Capture the cell that displays the provided text and extract its [X, Y] central coordinate. 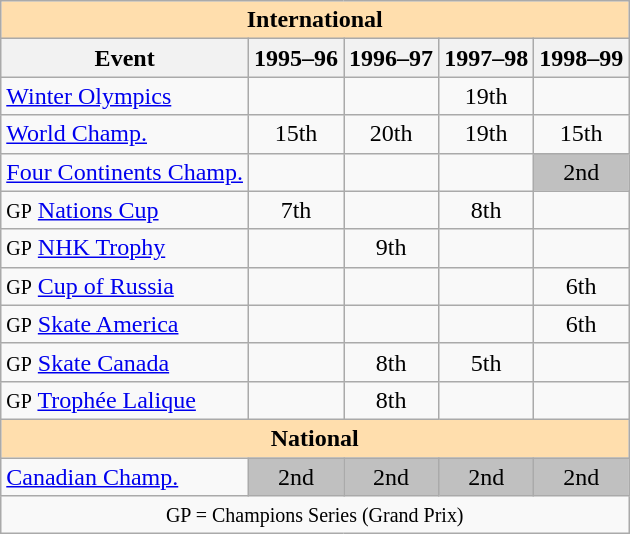
Winter Olympics [125, 96]
1995–96 [296, 58]
Four Continents Champ. [125, 172]
World Champ. [125, 134]
Event [125, 58]
GP = Champions Series (Grand Prix) [315, 515]
1996–97 [392, 58]
GP Skate America [125, 324]
GP NHK Trophy [125, 248]
GP Cup of Russia [125, 286]
National [315, 438]
9th [392, 248]
GP Nations Cup [125, 210]
5th [486, 362]
GP Skate Canada [125, 362]
7th [296, 210]
International [315, 20]
20th [392, 134]
Canadian Champ. [125, 477]
GP Trophée Lalique [125, 400]
1998–99 [582, 58]
1997–98 [486, 58]
